Search for the cell housing the specified text and yield its (X, Y) center coordinate. 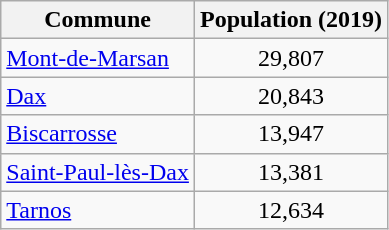
Biscarrosse (98, 134)
Population (2019) (290, 20)
13,947 (290, 134)
Saint-Paul-lès-Dax (98, 172)
Tarnos (98, 210)
Dax (98, 96)
20,843 (290, 96)
Commune (98, 20)
13,381 (290, 172)
12,634 (290, 210)
Mont-de-Marsan (98, 58)
29,807 (290, 58)
